For the text-containing cell, return its midpoint in (X, Y) coordinate format. 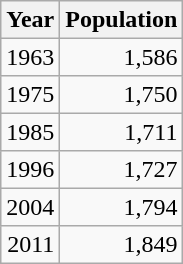
1,849 (122, 244)
1975 (30, 94)
Population (122, 20)
2011 (30, 244)
1963 (30, 56)
1,794 (122, 206)
1,586 (122, 56)
2004 (30, 206)
1,711 (122, 132)
1996 (30, 170)
1,727 (122, 170)
Year (30, 20)
1,750 (122, 94)
1985 (30, 132)
